Detect which cell encompasses the target text, then output its (x, y) center coordinate. 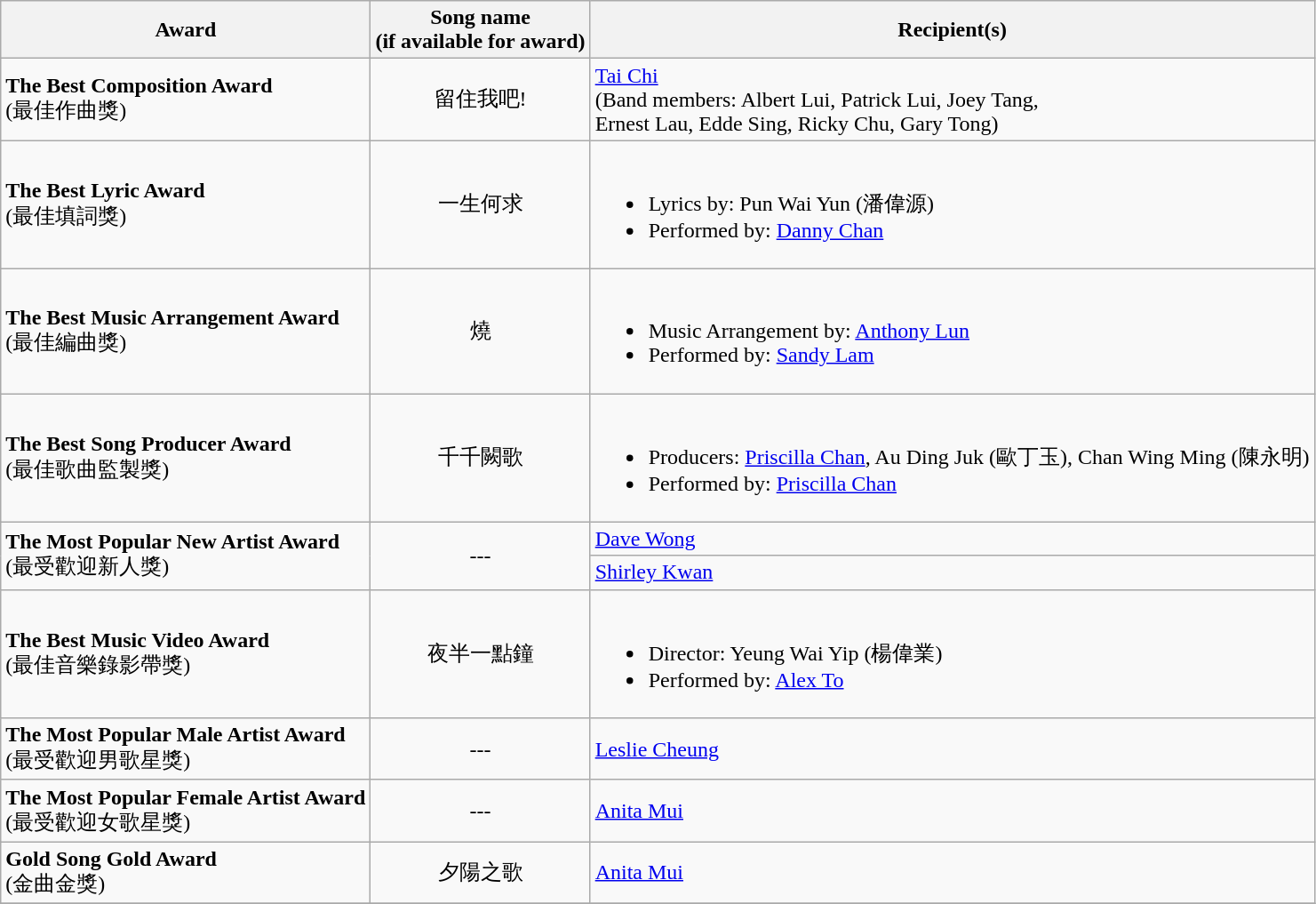
夕陽之歌 (480, 873)
Recipient(s) (953, 30)
The Most Popular New Artist Award(最受歡迎新人獎) (186, 556)
千千闕歌 (480, 457)
The Best Music Video Award(最佳音樂錄影帶獎) (186, 654)
留住我吧! (480, 100)
Lyrics by: Pun Wai Yun (潘偉源)Performed by: Danny Chan (953, 204)
The Best Composition Award(最佳作曲獎) (186, 100)
Dave Wong (953, 539)
Tai Chi(Band members: Albert Lui, Patrick Lui, Joey Tang,Ernest Lau, Edde Sing, Ricky Chu, Gary Tong) (953, 100)
Gold Song Gold Award(金曲金獎) (186, 873)
Producers: Priscilla Chan, Au Ding Juk (歐丁玉), Chan Wing Ming (陳永明)Performed by: Priscilla Chan (953, 457)
The Most Popular Male Artist Award(最受歡迎男歌星獎) (186, 749)
Shirley Kwan (953, 572)
Director: Yeung Wai Yip (楊偉業)Performed by: Alex To (953, 654)
Song name(if available for award) (480, 30)
The Best Music Arrangement Award(最佳編曲獎) (186, 331)
一生何求 (480, 204)
Award (186, 30)
Music Arrangement by: Anthony LunPerformed by: Sandy Lam (953, 331)
The Most Popular Female Artist Award(最受歡迎女歌星獎) (186, 811)
Leslie Cheung (953, 749)
The Best Lyric Award(最佳填詞獎) (186, 204)
夜半一點鐘 (480, 654)
燒 (480, 331)
The Best Song Producer Award(最佳歌曲監製獎) (186, 457)
